Identify which cell holds the provided text, then report its (X, Y) central coordinate. 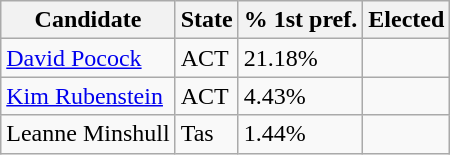
Leanne Minshull (88, 134)
21.18% (300, 58)
David Pocock (88, 58)
1.44% (300, 134)
State (206, 20)
4.43% (300, 96)
Kim Rubenstein (88, 96)
Elected (406, 20)
Tas (206, 134)
Candidate (88, 20)
% 1st pref. (300, 20)
